Identify which cell holds the provided text, then report its (X, Y) central coordinate. 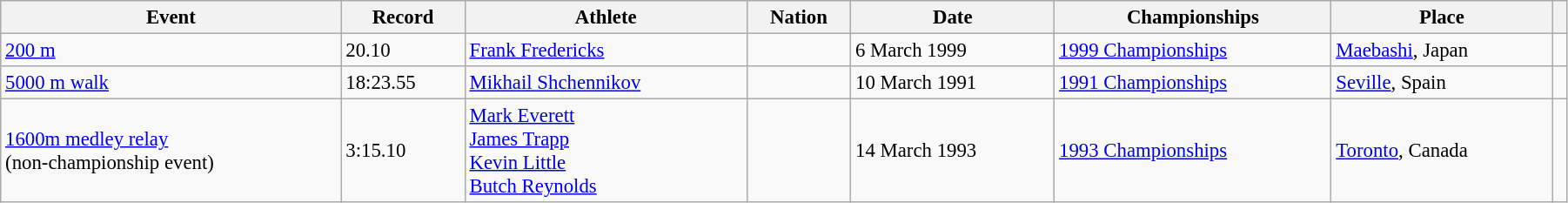
1993 Championships (1193, 152)
1991 Championships (1193, 83)
200 m (171, 51)
20.10 (403, 51)
Event (171, 17)
Mikhail Shchennikov (606, 83)
3:15.10 (403, 152)
Record (403, 17)
Maebashi, Japan (1442, 51)
6 March 1999 (953, 51)
14 March 1993 (953, 152)
Mark EverettJames TrappKevin LittleButch Reynolds (606, 152)
5000 m walk (171, 83)
Seville, Spain (1442, 83)
Athlete (606, 17)
10 March 1991 (953, 83)
Championships (1193, 17)
Nation (799, 17)
Place (1442, 17)
1600m medley relay(non-championship event) (171, 152)
Toronto, Canada (1442, 152)
Date (953, 17)
Frank Fredericks (606, 51)
18:23.55 (403, 83)
1999 Championships (1193, 51)
